Provide the (x, y) coordinate of the cell's center where the given text is located.  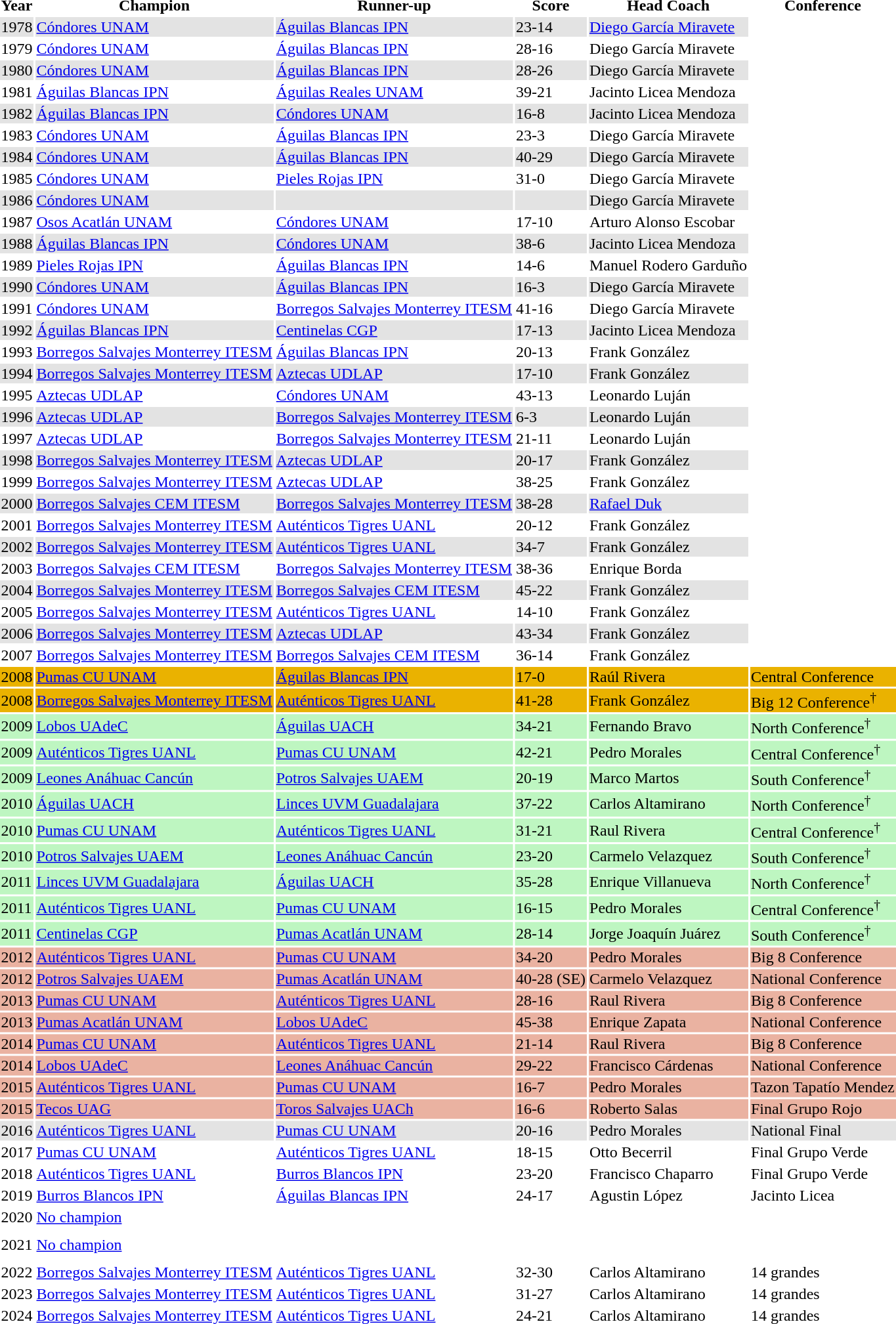
34-7 (551, 547)
20-19 (551, 778)
2002 (17, 547)
1980 (17, 70)
45-22 (551, 590)
32-30 (551, 1273)
Agustin López (668, 1196)
1990 (17, 287)
2006 (17, 633)
23-14 (551, 27)
Francisco Cárdenas (668, 1066)
17-13 (551, 330)
31-21 (551, 830)
2005 (17, 612)
2021 (17, 1245)
2019 (17, 1196)
29-22 (551, 1066)
1984 (17, 157)
38-6 (551, 244)
Tazon Tapatío Mendez (822, 1088)
2003 (17, 568)
1982 (17, 114)
Rafael Duk (668, 503)
2004 (17, 590)
37-22 (551, 804)
1996 (17, 417)
40-28 (SE) (551, 979)
21-14 (551, 1044)
Roberto Salas (668, 1109)
1999 (17, 482)
Francisco Chaparro (668, 1174)
28-14 (551, 933)
2023 (17, 1294)
1988 (17, 244)
6-3 (551, 417)
Otto Becerril (668, 1153)
2000 (17, 503)
Jacinto Licea (822, 1196)
Arturo Alonso Escobar (668, 222)
42-21 (551, 752)
Final Grupo Rojo (822, 1109)
1983 (17, 135)
1994 (17, 374)
2016 (17, 1131)
24-17 (551, 1196)
35-28 (551, 882)
20-16 (551, 1131)
Enrique Borda (668, 568)
31-0 (551, 179)
16-3 (551, 287)
National Final (822, 1131)
31-27 (551, 1294)
Jorge Joaquín Juárez (668, 933)
1986 (17, 200)
14-6 (551, 265)
2022 (17, 1273)
1992 (17, 330)
Enrique Villanueva (668, 882)
1993 (17, 352)
16-8 (551, 114)
38-36 (551, 568)
1979 (17, 49)
43-13 (551, 395)
39-21 (551, 92)
1995 (17, 395)
45-38 (551, 1023)
16-7 (551, 1088)
14-10 (551, 612)
1985 (17, 179)
Toros Salvajes UACh (394, 1109)
38-28 (551, 503)
21-11 (551, 438)
20-17 (551, 460)
17-0 (551, 677)
1981 (17, 92)
Manuel Rodero Garduño (668, 265)
41-28 (551, 700)
1997 (17, 438)
1987 (17, 222)
Enrique Zapata (668, 1023)
20-12 (551, 525)
40-29 (551, 157)
23-3 (551, 135)
16-6 (551, 1109)
1991 (17, 309)
18-15 (551, 1153)
Tecos UAG (154, 1109)
1998 (17, 460)
34-20 (551, 958)
1978 (17, 27)
20-13 (551, 352)
16-15 (551, 908)
43-34 (551, 633)
2018 (17, 1174)
Raúl Rivera (668, 677)
34-21 (551, 726)
2001 (17, 525)
2020 (17, 1218)
Big 12 Conference† (822, 700)
Marco Martos (668, 778)
38-25 (551, 482)
41-16 (551, 309)
2007 (17, 655)
36-14 (551, 655)
2017 (17, 1153)
Águilas Reales UNAM (394, 92)
Central Conference (822, 677)
1989 (17, 265)
28-26 (551, 70)
Osos Acatlán UNAM (154, 222)
Fernando Bravo (668, 726)
